Find where the given text appears and provide that cell's center as (X, Y) coordinate. 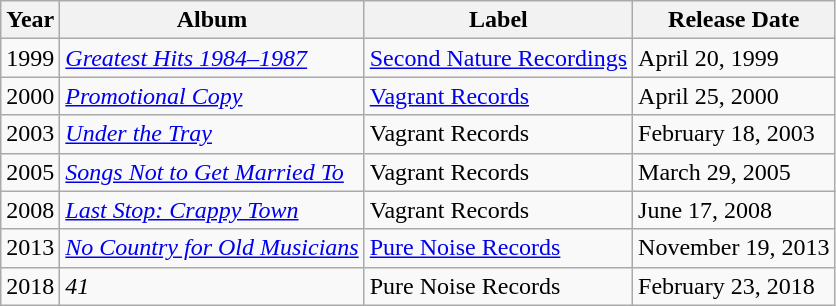
Album (212, 20)
Second Nature Recordings (498, 58)
April 25, 2000 (734, 96)
2000 (30, 96)
2013 (30, 248)
November 19, 2013 (734, 248)
April 20, 1999 (734, 58)
Under the Tray (212, 134)
Year (30, 20)
Promotional Copy (212, 96)
Release Date (734, 20)
Songs Not to Get Married To (212, 172)
1999 (30, 58)
Label (498, 20)
2005 (30, 172)
February 18, 2003 (734, 134)
March 29, 2005 (734, 172)
No Country for Old Musicians (212, 248)
2003 (30, 134)
February 23, 2018 (734, 286)
June 17, 2008 (734, 210)
2018 (30, 286)
Greatest Hits 1984–1987 (212, 58)
41 (212, 286)
2008 (30, 210)
Last Stop: Crappy Town (212, 210)
